Extract the (x, y) coordinate from the center of the cell holding the provided text.  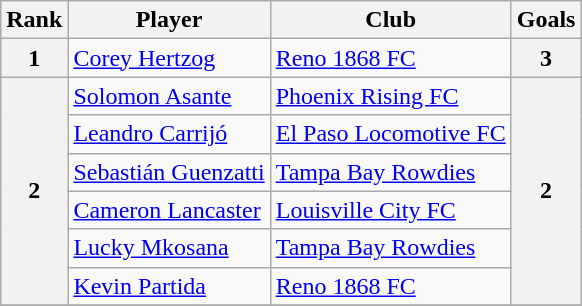
Rank (34, 20)
Player (169, 20)
Lucky Mkosana (169, 248)
Phoenix Rising FC (390, 96)
Goals (546, 20)
Corey Hertzog (169, 58)
Kevin Partida (169, 286)
Solomon Asante (169, 96)
Club (390, 20)
Louisville City FC (390, 210)
Leandro Carrijó (169, 134)
Cameron Lancaster (169, 210)
1 (34, 58)
3 (546, 58)
El Paso Locomotive FC (390, 134)
Sebastián Guenzatti (169, 172)
